Identify which cell holds the provided text, then report its (x, y) central coordinate. 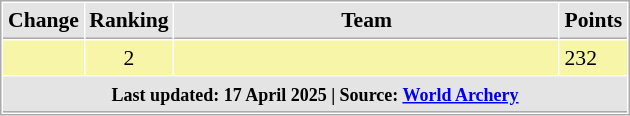
Last updated: 17 April 2025 | Source: World Archery (316, 94)
Team (367, 21)
2 (129, 57)
Points (594, 21)
Change (44, 21)
Ranking (129, 21)
232 (594, 57)
